Find where the given text appears and provide that cell's center as [X, Y] coordinate. 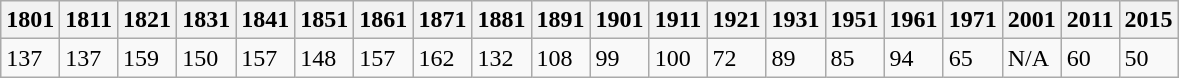
1871 [442, 20]
2001 [1032, 20]
1961 [914, 20]
72 [736, 58]
132 [502, 58]
1851 [324, 20]
50 [1148, 58]
1811 [89, 20]
1821 [148, 20]
85 [854, 58]
1971 [972, 20]
2011 [1090, 20]
2015 [1148, 20]
1831 [206, 20]
60 [1090, 58]
1841 [266, 20]
148 [324, 58]
94 [914, 58]
99 [620, 58]
1891 [560, 20]
1921 [736, 20]
N/A [1032, 58]
1861 [384, 20]
108 [560, 58]
65 [972, 58]
1951 [854, 20]
162 [442, 58]
150 [206, 58]
100 [678, 58]
1931 [796, 20]
89 [796, 58]
1901 [620, 20]
159 [148, 58]
1801 [30, 20]
1911 [678, 20]
1881 [502, 20]
